Find where the given text appears and provide that cell's center as (X, Y) coordinate. 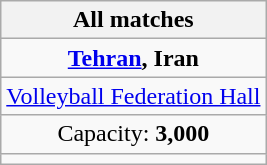
All matches (134, 20)
Tehran, Iran (134, 58)
Capacity: 3,000 (134, 134)
Volleyball Federation Hall (134, 96)
